Determine the (X, Y) coordinate at the center of the cell enclosing the given text.  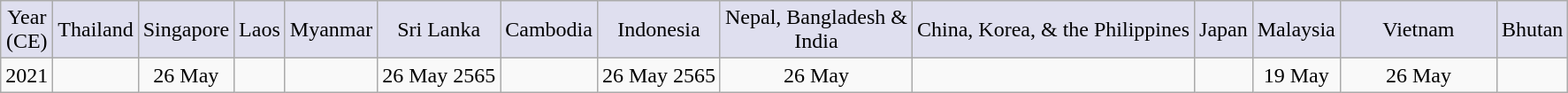
Bhutan (1532, 30)
Vietnam (1419, 30)
Year(CE) (27, 30)
Sri Lanka (439, 30)
Indonesia (658, 30)
Singapore (186, 30)
Myanmar (331, 30)
Nepal, Bangladesh &India (815, 30)
19 May (1296, 75)
Malaysia (1296, 30)
Laos (260, 30)
China, Korea, & the Philippines (1052, 30)
Cambodia (549, 30)
Thailand (96, 30)
2021 (27, 75)
Japan (1224, 30)
